For the text-containing cell, return its midpoint in [x, y] coordinate format. 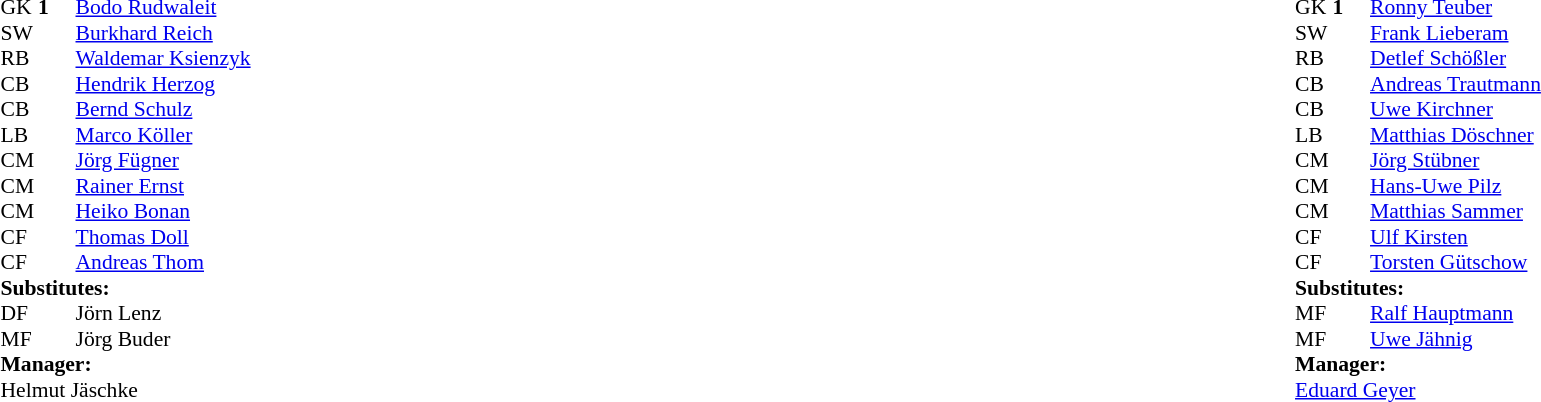
Hans-Uwe Pilz [1456, 186]
Jörg Buder [164, 339]
Thomas Doll [164, 237]
Andreas Thom [164, 263]
Uwe Kirchner [1456, 109]
Bernd Schulz [164, 109]
Heiko Bonan [164, 211]
Frank Lieberam [1456, 33]
Matthias Sammer [1456, 211]
Hendrik Herzog [164, 84]
Waldemar Ksienzyk [164, 59]
Jörn Lenz [164, 313]
Detlef Schößler [1456, 59]
Jörg Stübner [1456, 161]
Burkhard Reich [164, 33]
Torsten Gütschow [1456, 263]
Ralf Hauptmann [1456, 313]
Andreas Trautmann [1456, 84]
Matthias Döschner [1456, 135]
Marco Köller [164, 135]
Ulf Kirsten [1456, 237]
Rainer Ernst [164, 186]
DF [19, 313]
Uwe Jähnig [1456, 339]
Jörg Fügner [164, 161]
